Determine the [X, Y] coordinate at the center of the cell enclosing the given text.  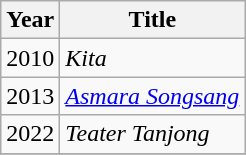
2022 [30, 134]
2013 [30, 96]
Teater Tanjong [152, 134]
Asmara Songsang [152, 96]
2010 [30, 58]
Title [152, 20]
Year [30, 20]
Kita [152, 58]
